Provide the (x, y) coordinate of the cell's center where the given text is located.  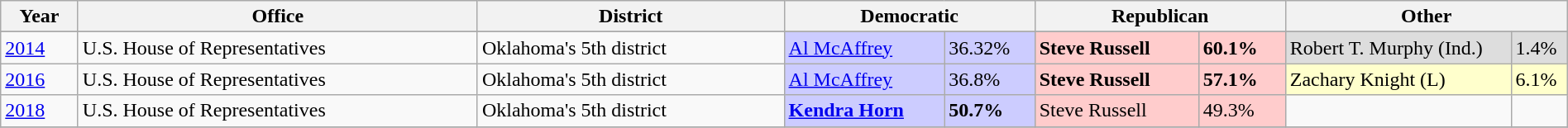
1.4% (1539, 48)
Republican (1159, 17)
Year (40, 17)
Robert T. Murphy (Ind.) (1398, 48)
Office (278, 17)
Zachary Knight (L) (1398, 79)
60.1% (1242, 48)
36.8% (989, 79)
2018 (40, 111)
50.7% (989, 111)
Other (1426, 17)
36.32% (989, 48)
2016 (40, 79)
Democratic (910, 17)
Kendra Horn (864, 111)
49.3% (1242, 111)
57.1% (1242, 79)
6.1% (1539, 79)
2014 (40, 48)
District (630, 17)
